Return [X, Y] of the center of cell containing provided text 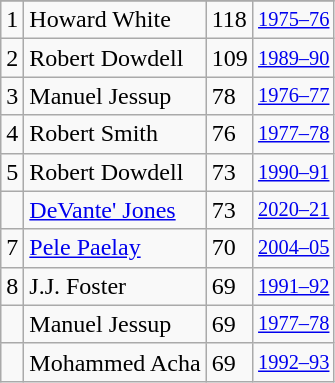
2 [12, 58]
1 [12, 20]
7 [12, 248]
5 [12, 172]
1991–92 [294, 286]
Howard White [115, 20]
DeVante' Jones [115, 210]
Robert Smith [115, 134]
109 [230, 58]
2020–21 [294, 210]
1975–76 [294, 20]
1990–91 [294, 172]
1992–93 [294, 362]
2004–05 [294, 248]
118 [230, 20]
78 [230, 96]
3 [12, 96]
70 [230, 248]
Mohammed Acha [115, 362]
1976–77 [294, 96]
4 [12, 134]
1989–90 [294, 58]
8 [12, 286]
J.J. Foster [115, 286]
76 [230, 134]
Pele Paelay [115, 248]
